Provide the (x, y) coordinate of the cell's center where the given text is located.  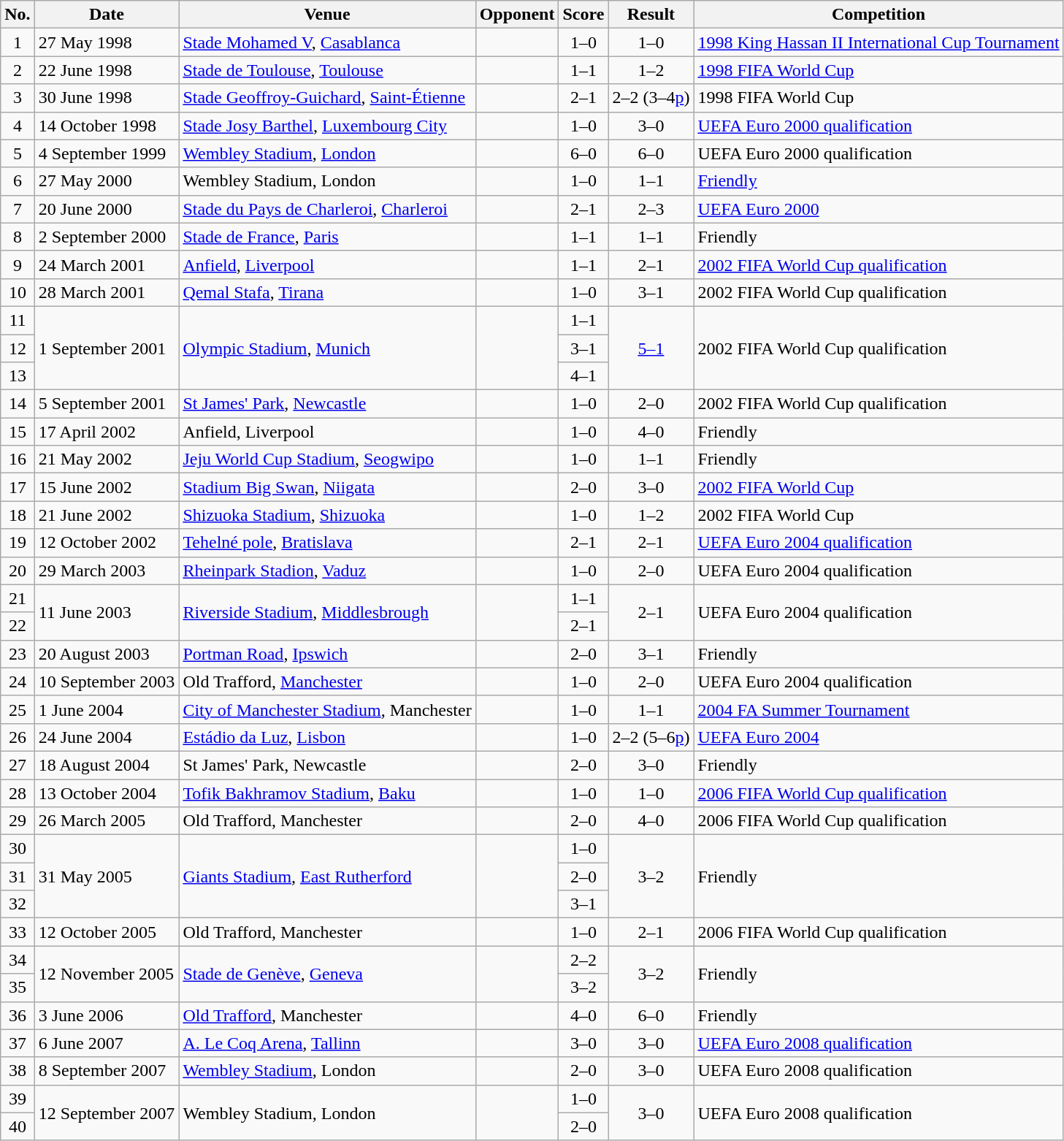
10 September 2003 (107, 682)
31 May 2005 (107, 877)
26 March 2005 (107, 821)
8 (18, 237)
34 (18, 960)
Portman Road, Ipswich (327, 654)
29 (18, 821)
17 April 2002 (107, 432)
4 (18, 126)
17 (18, 487)
22 (18, 626)
1 September 2001 (107, 348)
14 October 1998 (107, 126)
No. (18, 15)
27 May 2000 (107, 181)
Stadium Big Swan, Niigata (327, 487)
12 October 2005 (107, 932)
Olympic Stadium, Munich (327, 348)
Stade de Genève, Geneva (327, 974)
Stade Mohamed V, Casablanca (327, 42)
UEFA Euro 2004 (879, 737)
2–2 (583, 960)
12 September 2007 (107, 1113)
24 March 2001 (107, 264)
30 June 1998 (107, 98)
2–2 (5–6p) (651, 737)
27 (18, 765)
31 (18, 877)
2 September 2000 (107, 237)
38 (18, 1071)
Rheinpark Stadion, Vaduz (327, 570)
11 June 2003 (107, 612)
15 June 2002 (107, 487)
18 (18, 515)
6 June 2007 (107, 1043)
UEFA Euro 2000 (879, 209)
21 (18, 598)
27 May 1998 (107, 42)
Result (651, 15)
Tofik Bakhramov Stadium, Baku (327, 793)
3 (18, 98)
25 (18, 709)
24 (18, 682)
Opponent (517, 15)
11 (18, 320)
Tehelné pole, Bratislava (327, 543)
33 (18, 932)
Stade du Pays de Charleroi, Charleroi (327, 209)
Stade de Toulouse, Toulouse (327, 70)
22 June 1998 (107, 70)
2–2 (3–4p) (651, 98)
21 June 2002 (107, 515)
5–1 (651, 348)
Stade Josy Barthel, Luxembourg City (327, 126)
20 June 2000 (107, 209)
2004 FA Summer Tournament (879, 709)
37 (18, 1043)
Date (107, 15)
Qemal Stafa, Tirana (327, 292)
2 (18, 70)
15 (18, 432)
Score (583, 15)
6 (18, 181)
28 (18, 793)
32 (18, 904)
1998 King Hassan II International Cup Tournament (879, 42)
4 September 1999 (107, 153)
20 (18, 570)
4–1 (583, 376)
28 March 2001 (107, 292)
Stade Geoffroy-Guichard, Saint-Étienne (327, 98)
7 (18, 209)
Jeju World Cup Stadium, Seogwipo (327, 459)
16 (18, 459)
12 (18, 348)
Shizuoka Stadium, Shizuoka (327, 515)
19 (18, 543)
2–3 (651, 209)
12 October 2002 (107, 543)
3 June 2006 (107, 1015)
5 (18, 153)
36 (18, 1015)
21 May 2002 (107, 459)
Competition (879, 15)
Venue (327, 15)
40 (18, 1126)
23 (18, 654)
39 (18, 1099)
20 August 2003 (107, 654)
13 October 2004 (107, 793)
Giants Stadium, East Rutherford (327, 877)
18 August 2004 (107, 765)
Stade de France, Paris (327, 237)
Riverside Stadium, Middlesbrough (327, 612)
12 November 2005 (107, 974)
5 September 2001 (107, 404)
Estádio da Luz, Lisbon (327, 737)
35 (18, 988)
14 (18, 404)
30 (18, 849)
1 June 2004 (107, 709)
9 (18, 264)
City of Manchester Stadium, Manchester (327, 709)
26 (18, 737)
1 (18, 42)
10 (18, 292)
8 September 2007 (107, 1071)
24 June 2004 (107, 737)
A. Le Coq Arena, Tallinn (327, 1043)
29 March 2003 (107, 570)
13 (18, 376)
